From the cell containing the given text, extract its center point as [x, y] coordinate. 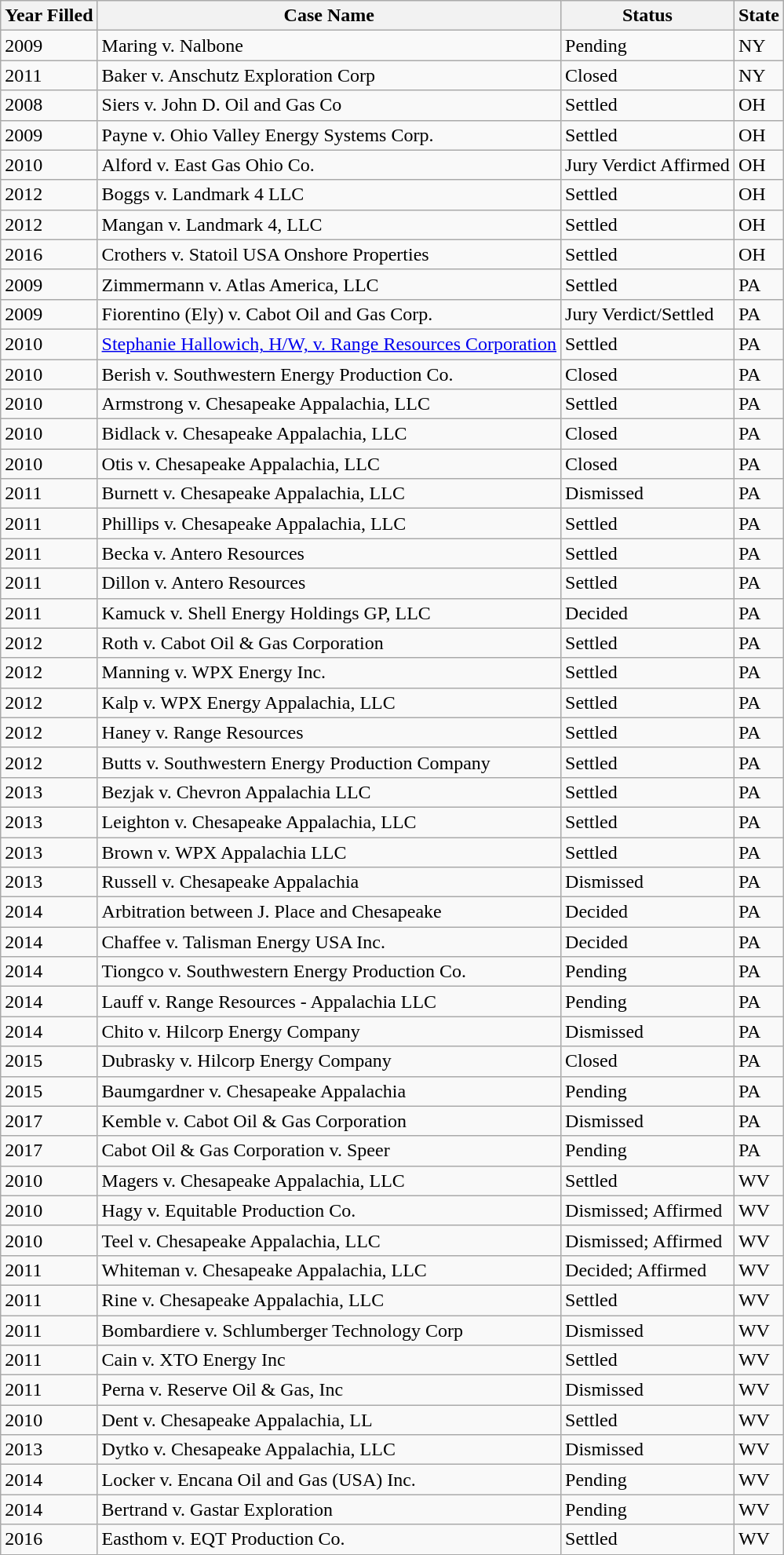
Butts v. Southwestern Energy Production Company [330, 762]
Dillon v. Antero Resources [330, 583]
Alford v. East Gas Ohio Co. [330, 165]
Arbitration between J. Place and Chesapeake [330, 912]
Jury Verdict Affirmed [648, 165]
Dubrasky v. Hilcorp Energy Company [330, 1061]
Easthom v. EQT Production Co. [330, 1539]
Berish v. Southwestern Energy Production Co. [330, 374]
Russell v. Chesapeake Appalachia [330, 882]
Rine v. Chesapeake Appalachia, LLC [330, 1300]
Tiongco v. Southwestern Energy Production Co. [330, 972]
Hagy v. Equitable Production Co. [330, 1210]
Baker v. Anschutz Exploration Corp [330, 75]
Becka v. Antero Resources [330, 553]
Brown v. WPX Appalachia LLC [330, 852]
Cain v. XTO Energy Inc [330, 1360]
Armstrong v. Chesapeake Appalachia, LLC [330, 404]
Chaffee v. Talisman Energy USA Inc. [330, 942]
Dytko v. Chesapeake Appalachia, LLC [330, 1450]
Whiteman v. Chesapeake Appalachia, LLC [330, 1270]
Leighton v. Chesapeake Appalachia, LLC [330, 822]
Cabot Oil & Gas Corporation v. Speer [330, 1151]
Mangan v. Landmark 4, LLC [330, 224]
State [758, 16]
Bidlack v. Chesapeake Appalachia, LLC [330, 434]
Decided; Affirmed [648, 1270]
Stephanie Hallowich, H/W, v. Range Resources Corporation [330, 344]
Roth v. Cabot Oil & Gas Corporation [330, 643]
Locker v. Encana Oil and Gas (USA) Inc. [330, 1480]
Burnett v. Chesapeake Appalachia, LLC [330, 494]
Manning v. WPX Energy Inc. [330, 673]
Baumgardner v. Chesapeake Appalachia [330, 1091]
Fiorentino (Ely) v. Cabot Oil and Gas Corp. [330, 314]
Magers v. Chesapeake Appalachia, LLC [330, 1181]
Dent v. Chesapeake Appalachia, LL [330, 1420]
Bombardiere v. Schlumberger Technology Corp [330, 1331]
Zimmermann v. Atlas America, LLC [330, 284]
2008 [49, 105]
Teel v. Chesapeake Appalachia, LLC [330, 1240]
Chito v. Hilcorp Energy Company [330, 1031]
Status [648, 16]
Bertrand v. Gastar Exploration [330, 1509]
Otis v. Chesapeake Appalachia, LLC [330, 464]
Bezjak v. Chevron Appalachia LLC [330, 792]
Haney v. Range Resources [330, 732]
Kamuck v. Shell Energy Holdings GP, LLC [330, 613]
Lauff v. Range Resources - Appalachia LLC [330, 1002]
Year Filled [49, 16]
Crothers v. Statoil USA Onshore Properties [330, 254]
Case Name [330, 16]
Jury Verdict/Settled [648, 314]
Siers v. John D. Oil and Gas Co [330, 105]
Boggs v. Landmark 4 LLC [330, 195]
Payne v. Ohio Valley Energy Systems Corp. [330, 135]
Kemble v. Cabot Oil & Gas Corporation [330, 1121]
Maring v. Nalbone [330, 46]
Perna v. Reserve Oil & Gas, Inc [330, 1390]
Kalp v. WPX Energy Appalachia, LLC [330, 703]
Phillips v. Chesapeake Appalachia, LLC [330, 524]
